Locate the cell with the specified text and output its [X, Y] center coordinate. 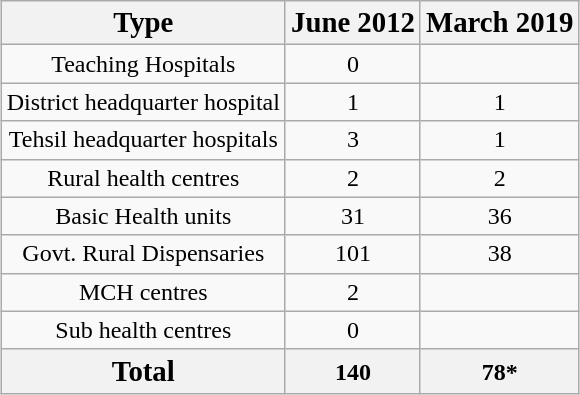
3 [352, 140]
Basic Health units [143, 216]
31 [352, 216]
101 [352, 254]
Type [143, 23]
140 [352, 371]
36 [499, 216]
March 2019 [499, 23]
June 2012 [352, 23]
78* [499, 371]
Govt. Rural Dispensaries [143, 254]
38 [499, 254]
Tehsil headquarter hospitals [143, 140]
MCH centres [143, 292]
Teaching Hospitals [143, 64]
Total [143, 371]
Sub health centres [143, 330]
Rural health centres [143, 178]
District headquarter hospital [143, 102]
